Capture the cell that displays the provided text and extract its (X, Y) central coordinate. 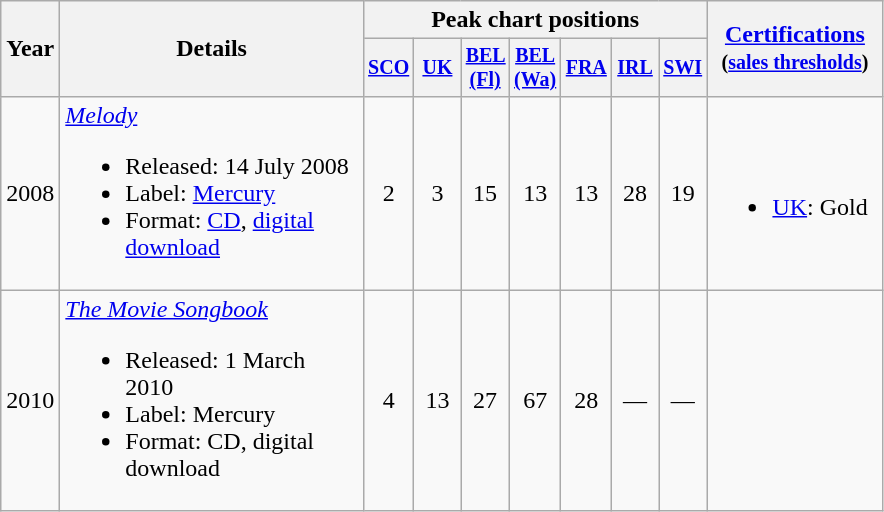
67 (535, 400)
19 (683, 193)
4 (388, 400)
3 (438, 193)
IRL (636, 68)
UK (438, 68)
FRA (586, 68)
2 (388, 193)
UK: Gold (795, 193)
Certifications(sales thresholds) (795, 48)
Year (30, 48)
Peak chart positions (535, 20)
MelodyReleased: 14 July 2008Label: MercuryFormat: CD, digital download (212, 193)
BEL (Wa) (535, 68)
BEL (Fl) (485, 68)
2010 (30, 400)
15 (485, 193)
SWI (683, 68)
Details (212, 48)
The Movie SongbookReleased: 1 March 2010Label: MercuryFormat: CD, digital download (212, 400)
SCO (388, 68)
2008 (30, 193)
27 (485, 400)
